Determine the (X, Y) coordinate at the center of the cell enclosing the given text.  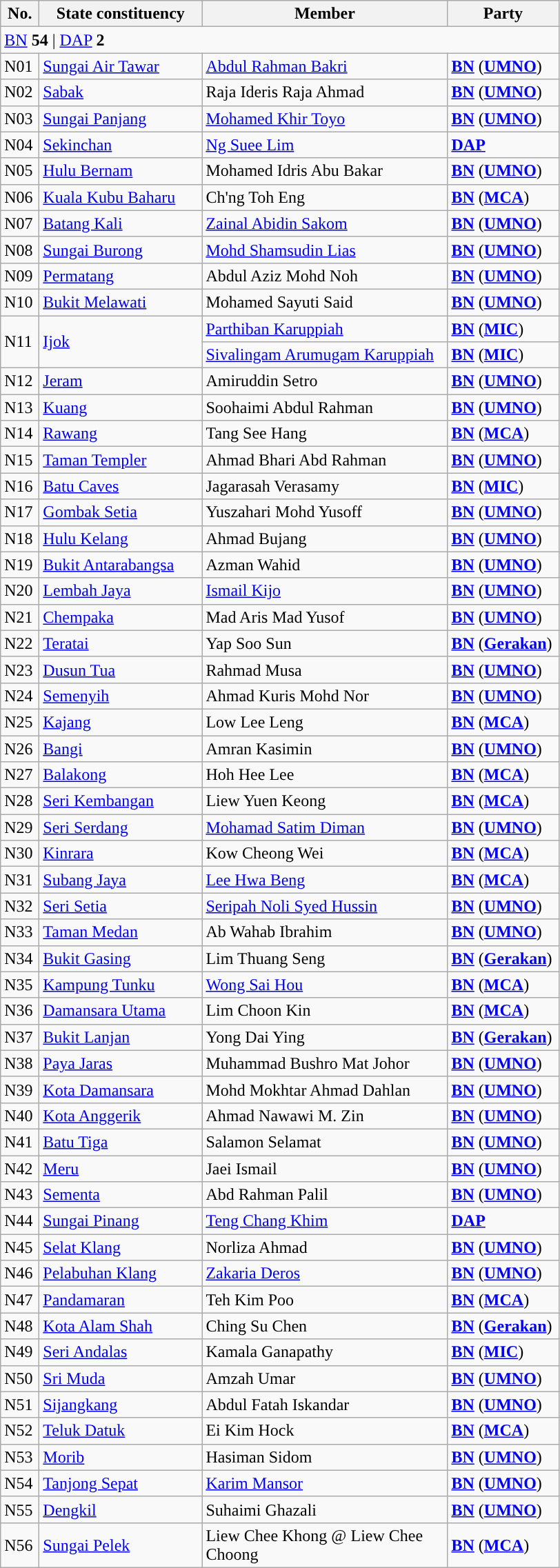
Rawang (121, 434)
Rahmad Musa (325, 670)
Seri Kembangan (121, 801)
Taman Medan (121, 932)
Salamon Selamat (325, 1142)
Wong Sai Hou (325, 985)
Pelabuhan Klang (121, 1274)
Muhammad Bushro Mat Johor (325, 1063)
Kuala Kubu Baharu (121, 197)
Amiruddin Setro (325, 381)
N12 (20, 381)
Kuang (121, 408)
Sungai Pelek (121, 1545)
Abdul Rahman Bakri (325, 66)
N23 (20, 670)
Yuszahari Mohd Yusoff (325, 512)
Bukit Antarabangsa (121, 565)
N30 (20, 854)
N51 (20, 1405)
Hoh Hee Lee (325, 775)
Liew Chee Khong @ Liew Chee Choong (325, 1545)
N06 (20, 197)
No. (20, 14)
Sungai Panjang (121, 119)
Kota Anggerik (121, 1116)
N48 (20, 1326)
Chempaka (121, 617)
Mohd Mokhtar Ahmad Dahlan (325, 1089)
N39 (20, 1089)
N29 (20, 827)
N07 (20, 223)
Mohamed Sayuti Said (325, 302)
Abdul Fatah Iskandar (325, 1405)
Sijangkang (121, 1405)
Abdul Aziz Mohd Noh (325, 276)
Balakong (121, 775)
Kinrara (121, 854)
Ahmad Bujang (325, 539)
Hasiman Sidom (325, 1457)
Damansara Utama (121, 1011)
Jagarasah Verasamy (325, 486)
N31 (20, 880)
N05 (20, 171)
N55 (20, 1509)
N15 (20, 460)
N21 (20, 617)
Kampung Tunku (121, 985)
Kota Damansara (121, 1089)
N36 (20, 1011)
N22 (20, 643)
State constituency (121, 14)
N50 (20, 1378)
N35 (20, 985)
Meru (121, 1169)
Batu Caves (121, 486)
Sabak (121, 92)
Jeram (121, 381)
Seri Setia (121, 906)
Kamala Ganapathy (325, 1352)
N16 (20, 486)
N04 (20, 145)
Mohamad Satim Diman (325, 827)
Bukit Lanjan (121, 1037)
N47 (20, 1300)
Ch'ng Toh Eng (325, 197)
Lim Choon Kin (325, 1011)
N02 (20, 92)
N34 (20, 958)
Gombak Setia (121, 512)
Semenyih (121, 696)
N08 (20, 250)
Hulu Bernam (121, 171)
Yong Dai Ying (325, 1037)
N14 (20, 434)
Abd Rahman Palil (325, 1195)
Kota Alam Shah (121, 1326)
N52 (20, 1431)
Soohaimi Abdul Rahman (325, 408)
Liew Yuen Keong (325, 801)
Teluk Datuk (121, 1431)
Taman Templer (121, 460)
Seripah Noli Syed Hussin (325, 906)
Tang See Hang (325, 434)
Sementa (121, 1195)
Teh Kim Poo (325, 1300)
Mohamed Idris Abu Bakar (325, 171)
N33 (20, 932)
N44 (20, 1221)
Lembah Jaya (121, 591)
Dusun Tua (121, 670)
Teng Chang Khim (325, 1221)
Sungai Air Tawar (121, 66)
Zainal Abidin Sakom (325, 223)
N17 (20, 512)
N45 (20, 1247)
Sivalingam Arumugam Karuppiah (325, 355)
Azman Wahid (325, 565)
N26 (20, 748)
Karim Mansor (325, 1483)
Norliza Ahmad (325, 1247)
Subang Jaya (121, 880)
N40 (20, 1116)
N43 (20, 1195)
Sungai Burong (121, 250)
N27 (20, 775)
Ab Wahab Ibrahim (325, 932)
N24 (20, 696)
Selat Klang (121, 1247)
N18 (20, 539)
Tanjong Sepat (121, 1483)
Hulu Kelang (121, 539)
N56 (20, 1545)
Yap Soo Sun (325, 643)
Pandamaran (121, 1300)
Kow Cheong Wei (325, 854)
Jaei Ismail (325, 1169)
Sungai Pinang (121, 1221)
Mohamed Khir Toyo (325, 119)
Bangi (121, 748)
N32 (20, 906)
Ahmad Kuris Mohd Nor (325, 696)
N41 (20, 1142)
Sri Muda (121, 1378)
Zakaria Deros (325, 1274)
Party (503, 14)
Batang Kali (121, 223)
Seri Serdang (121, 827)
Suhaimi Ghazali (325, 1509)
Ahmad Nawawi M. Zin (325, 1116)
N38 (20, 1063)
Ismail Kijo (325, 591)
Member (325, 14)
Batu Tiga (121, 1142)
Ei Kim Hock (325, 1431)
N19 (20, 565)
Bukit Gasing (121, 958)
Lim Thuang Seng (325, 958)
Permatang (121, 276)
Ahmad Bhari Abd Rahman (325, 460)
Parthiban Karuppiah (325, 329)
Dengkil (121, 1509)
N53 (20, 1457)
Seri Andalas (121, 1352)
Raja Ideris Raja Ahmad (325, 92)
Lee Hwa Beng (325, 880)
Teratai (121, 643)
N42 (20, 1169)
N54 (20, 1483)
BN 54 | DAP 2 (280, 40)
Bukit Melawati (121, 302)
Ng Suee Lim (325, 145)
N37 (20, 1037)
Amran Kasimin (325, 748)
N20 (20, 591)
Ching Su Chen (325, 1326)
N46 (20, 1274)
Mohd Shamsudin Lias (325, 250)
Sekinchan (121, 145)
Paya Jaras (121, 1063)
N10 (20, 302)
N25 (20, 722)
Mad Aris Mad Yusof (325, 617)
Ijok (121, 342)
N03 (20, 119)
N11 (20, 342)
Low Lee Leng (325, 722)
N13 (20, 408)
N09 (20, 276)
Kajang (121, 722)
N49 (20, 1352)
Morib (121, 1457)
N28 (20, 801)
N01 (20, 66)
Amzah Umar (325, 1378)
